Output the (X, Y) coordinate of the center of the cell containing the given text.  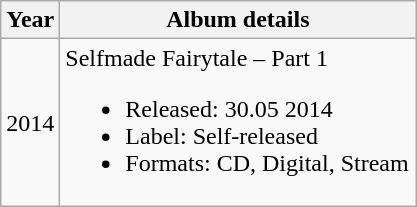
Selfmade Fairytale – Part 1Released: 30.05 2014Label: Self-releasedFormats: CD, Digital, Stream (238, 122)
Year (30, 20)
Album details (238, 20)
2014 (30, 122)
